Provide the (x, y) coordinate of the cell's center where the given text is located.  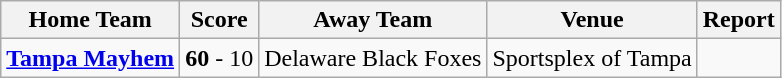
Report (738, 20)
Tampa Mayhem (90, 58)
60 - 10 (220, 58)
Delaware Black Foxes (373, 58)
Sportsplex of Tampa (592, 58)
Away Team (373, 20)
Home Team (90, 20)
Score (220, 20)
Venue (592, 20)
